From the cell containing the given text, extract its center point as (X, Y) coordinate. 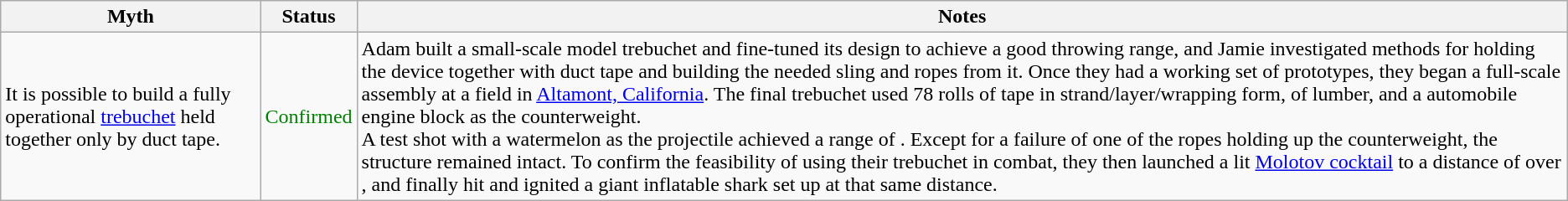
Confirmed (308, 116)
Status (308, 17)
It is possible to build a fully operational trebuchet held together only by duct tape. (131, 116)
Notes (962, 17)
Myth (131, 17)
